Pinpoint the cell where the given text exists, returning its [x, y] midpoint coordinate. 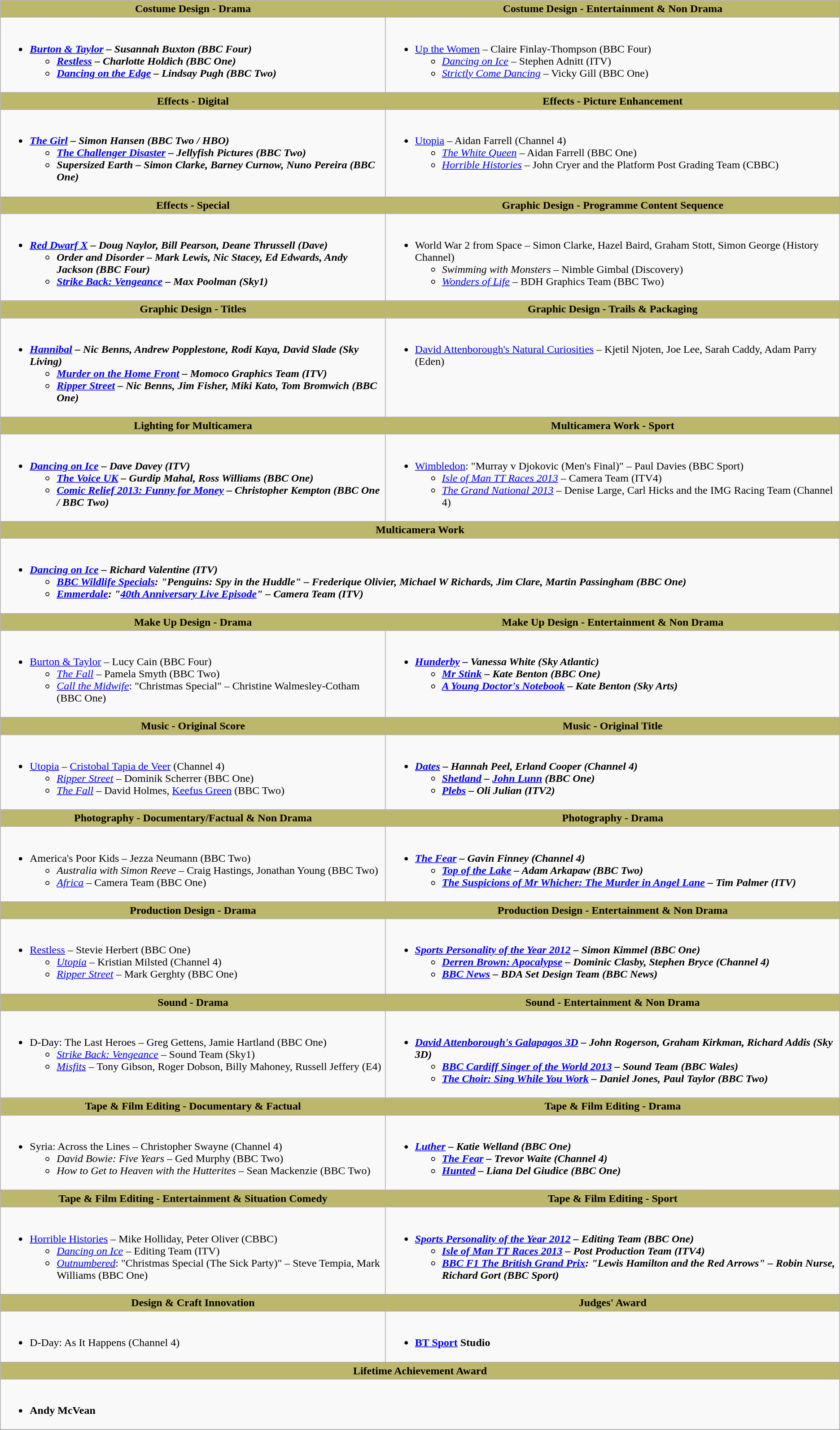
Tape & Film Editing - Drama [612, 1106]
Effects - Picture Enhancement [612, 101]
Effects - Special [193, 205]
Sound - Entertainment & Non Drama [612, 1002]
Multicamera Work - Sport [612, 425]
Utopia – Cristobal Tapia de Veer (Channel 4)Ripper Street – Dominik Scherrer (BBC One)The Fall – David Holmes, Keefus Green (BBC Two) [193, 772]
Production Design - Drama [193, 910]
Graphic Design - Titles [193, 309]
Andy McVean [420, 1405]
Utopia – Aidan Farrell (Channel 4)The White Queen – Aidan Farrell (BBC One)Horrible Histories – John Cryer and the Platform Post Grading Team (CBBC) [612, 153]
Burton & Taylor – Lucy Cain (BBC Four)The Fall – Pamela Smyth (BBC Two)Call the Midwife: "Christmas Special" – Christine Walmesley-Cotham (BBC One) [193, 674]
Restless – Stevie Herbert (BBC One)Utopia – Kristian Milsted (Channel 4)Ripper Street – Mark Gerghty (BBC One) [193, 956]
Production Design - Entertainment & Non Drama [612, 910]
Dates – Hannah Peel, Erland Cooper (Channel 4)Shetland – John Lunn (BBC One)Plebs – Oli Julian (ITV2) [612, 772]
Judges' Award [612, 1303]
Tape & Film Editing - Documentary & Factual [193, 1106]
David Attenborough's Natural Curiosities – Kjetil Njoten, Joe Lee, Sarah Caddy, Adam Parry (Eden) [612, 367]
Graphic Design - Programme Content Sequence [612, 205]
Music - Original Title [612, 726]
Burton & Taylor – Susannah Buxton (BBC Four)Restless – Charlotte Holdich (BBC One)Dancing on the Edge – Lindsay Pugh (BBC Two) [193, 55]
Sound - Drama [193, 1002]
Photography - Documentary/Factual & Non Drama [193, 818]
Make Up Design - Entertainment & Non Drama [612, 622]
Music - Original Score [193, 726]
Costume Design - Drama [193, 9]
Luther – Katie Welland (BBC One)The Fear – Trevor Waite (Channel 4)Hunted – Liana Del Giudice (BBC One) [612, 1153]
Tape & Film Editing - Entertainment & Situation Comedy [193, 1198]
Graphic Design - Trails & Packaging [612, 309]
Tape & Film Editing - Sport [612, 1198]
Hunderby – Vanessa White (Sky Atlantic)Mr Stink – Kate Benton (BBC One)A Young Doctor's Notebook – Kate Benton (Sky Arts) [612, 674]
Photography - Drama [612, 818]
Up the Women – Claire Finlay-Thompson (BBC Four)Dancing on Ice – Stephen Adnitt (ITV)Strictly Come Dancing – Vicky Gill (BBC One) [612, 55]
America's Poor Kids – Jezza Neumann (BBC Two)Australia with Simon Reeve – Craig Hastings, Jonathan Young (BBC Two)Africa – Camera Team (BBC One) [193, 864]
The Fear – Gavin Finney (Channel 4)Top of the Lake – Adam Arkapaw (BBC Two)The Suspicions of Mr Whicher: The Murder in Angel Lane – Tim Palmer (ITV) [612, 864]
BT Sport Studio [612, 1337]
Make Up Design - Drama [193, 622]
D-Day: As It Happens (Channel 4) [193, 1337]
Design & Craft Innovation [193, 1303]
Multicamera Work [420, 530]
Lighting for Multicamera [193, 425]
Effects - Digital [193, 101]
Lifetime Achievement Award [420, 1370]
Costume Design - Entertainment & Non Drama [612, 9]
